Determine the (x, y) coordinate at the center of the cell enclosing the given text.  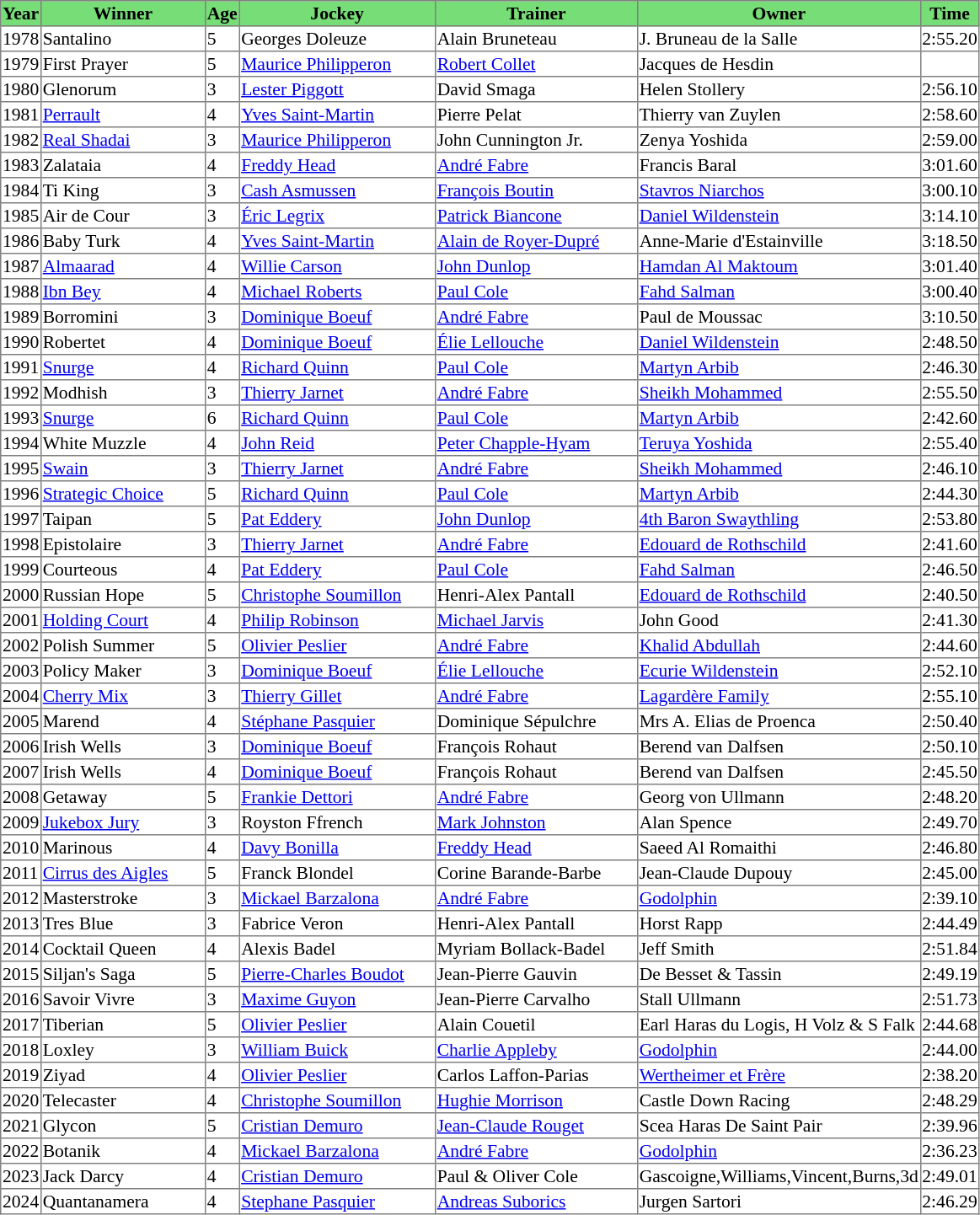
Philip Robinson (337, 620)
2008 (21, 797)
2:55.50 (950, 393)
Robertet (123, 342)
1988 (21, 292)
1995 (21, 468)
3:01.60 (950, 165)
2:56.10 (950, 89)
Almaarad (123, 266)
2:48.50 (950, 342)
2:46.29 (950, 1202)
Paul & Oliver Cole (536, 1176)
Policy Maker (123, 671)
2:44.30 (950, 494)
Cash Asmussen (337, 190)
Epistolaire (123, 544)
1992 (21, 393)
Georges Doleuze (337, 39)
Willie Carson (337, 266)
Perrault (123, 115)
Taipan (123, 519)
Francis Baral (779, 165)
6 (222, 418)
Khalid Abdullah (779, 645)
2:41.30 (950, 620)
2015 (21, 974)
Michael Jarvis (536, 620)
1996 (21, 494)
Real Shadai (123, 140)
Carlos Laffon-Parias (536, 1075)
Éric Legrix (337, 216)
Stéphane Pasquier (337, 721)
Loxley (123, 1050)
2:59.00 (950, 140)
Jean-Claude Rouget (536, 1126)
Stephane Pasquier (337, 1202)
1987 (21, 266)
2:51.84 (950, 949)
Ibn Bey (123, 292)
2023 (21, 1176)
Masterstroke (123, 898)
2004 (21, 696)
Franck Blondel (337, 873)
Patrick Biancone (536, 216)
Davy Bonilla (337, 848)
Ti King (123, 190)
Owner (779, 13)
Teruya Yoshida (779, 443)
Year (21, 13)
2:55.40 (950, 443)
Cherry Mix (123, 696)
2:48.29 (950, 1100)
3:18.50 (950, 241)
Glenorum (123, 89)
John Reid (337, 443)
Jean-Pierre Carvalho (536, 999)
2:58.60 (950, 115)
2009 (21, 822)
Mrs A. Elias de Proenca (779, 721)
1983 (21, 165)
Santalino (123, 39)
1986 (21, 241)
2:50.10 (950, 747)
1981 (21, 115)
Lester Piggott (337, 89)
Glycon (123, 1126)
Corine Barande-Barbe (536, 873)
2:46.10 (950, 468)
Tiberian (123, 1025)
2:44.60 (950, 645)
2:41.60 (950, 544)
2:48.20 (950, 797)
2014 (21, 949)
White Muzzle (123, 443)
2:44.68 (950, 1025)
1982 (21, 140)
Alain de Royer-Dupré (536, 241)
Winner (123, 13)
1999 (21, 570)
2020 (21, 1100)
2:46.80 (950, 848)
Air de Cour (123, 216)
Polish Summer (123, 645)
First Prayer (123, 64)
Pierre-Charles Boudot (337, 974)
2:55.20 (950, 39)
Earl Haras du Logis, H Volz & S Falk (779, 1025)
Cirrus des Aigles (123, 873)
Trainer (536, 13)
Scea Haras De Saint Pair (779, 1126)
Gascoigne,Williams,Vincent,Burns,3d (779, 1176)
1991 (21, 367)
François Boutin (536, 190)
Royston Ffrench (337, 822)
Hamdan Al Maktoum (779, 266)
Fabrice Veron (337, 923)
Maxime Guyon (337, 999)
2:51.73 (950, 999)
Ecurie Wildenstein (779, 671)
2:49.70 (950, 822)
Getaway (123, 797)
2:44.00 (950, 1050)
Stavros Niarchos (779, 190)
3:00.10 (950, 190)
Botanik (123, 1151)
Alain Bruneteau (536, 39)
Jacques de Hesdin (779, 64)
Hughie Morrison (536, 1100)
2:55.10 (950, 696)
Georg von Ullmann (779, 797)
1990 (21, 342)
2:39.10 (950, 898)
2:40.50 (950, 595)
Horst Rapp (779, 923)
Andreas Suborics (536, 1202)
3:00.40 (950, 292)
Alexis Badel (337, 949)
1989 (21, 317)
Pierre Pelat (536, 115)
Mark Johnston (536, 822)
Ziyad (123, 1075)
Cocktail Queen (123, 949)
Paul de Moussac (779, 317)
Savoir Vivre (123, 999)
Jack Darcy (123, 1176)
De Besset & Tassin (779, 974)
Tres Blue (123, 923)
Jeff Smith (779, 949)
1994 (21, 443)
2002 (21, 645)
2024 (21, 1202)
Jean-Pierre Gauvin (536, 974)
Strategic Choice (123, 494)
1980 (21, 89)
John Good (779, 620)
Swain (123, 468)
1984 (21, 190)
2:52.10 (950, 671)
Siljan's Saga (123, 974)
2:50.40 (950, 721)
3:01.40 (950, 266)
Telecaster (123, 1100)
Jurgen Sartori (779, 1202)
Marinous (123, 848)
Robert Collet (536, 64)
2001 (21, 620)
2003 (21, 671)
John Cunnington Jr. (536, 140)
Frankie Dettori (337, 797)
2016 (21, 999)
Dominique Sépulchre (536, 721)
3:10.50 (950, 317)
Baby Turk (123, 241)
Jockey (337, 13)
1993 (21, 418)
2022 (21, 1151)
2:44.49 (950, 923)
Quantanamera (123, 1202)
4th Baron Swaythling (779, 519)
Alain Couetil (536, 1025)
2007 (21, 772)
Thierry Gillet (337, 696)
David Smaga (536, 89)
1998 (21, 544)
Holding Court (123, 620)
Zenya Yoshida (779, 140)
2000 (21, 595)
Courteous (123, 570)
2:36.23 (950, 1151)
William Buick (337, 1050)
Marend (123, 721)
Lagardère Family (779, 696)
2012 (21, 898)
2019 (21, 1075)
Alan Spence (779, 822)
1978 (21, 39)
Michael Roberts (337, 292)
2013 (21, 923)
Saeed Al Romaithi (779, 848)
Anne-Marie d'Estainville (779, 241)
J. Bruneau de la Salle (779, 39)
Jukebox Jury (123, 822)
1997 (21, 519)
2005 (21, 721)
2010 (21, 848)
2:46.50 (950, 570)
2:46.30 (950, 367)
2:45.50 (950, 772)
Myriam Bollack-Badel (536, 949)
2018 (21, 1050)
Age (222, 13)
Castle Down Racing (779, 1100)
Stall Ullmann (779, 999)
Modhish (123, 393)
2:45.00 (950, 873)
Zalataia (123, 165)
1979 (21, 64)
Borromini (123, 317)
2:39.96 (950, 1126)
2:49.19 (950, 974)
2:42.60 (950, 418)
Jean-Claude Dupouy (779, 873)
2017 (21, 1025)
2011 (21, 873)
3:14.10 (950, 216)
Russian Hope (123, 595)
Helen Stollery (779, 89)
1985 (21, 216)
2006 (21, 747)
Wertheimer et Frère (779, 1075)
2:53.80 (950, 519)
2:38.20 (950, 1075)
Charlie Appleby (536, 1050)
Thierry van Zuylen (779, 115)
2021 (21, 1126)
2:49.01 (950, 1176)
Time (950, 13)
Peter Chapple-Hyam (536, 443)
